Pinpoint the cell where the given text exists, returning its (x, y) midpoint coordinate. 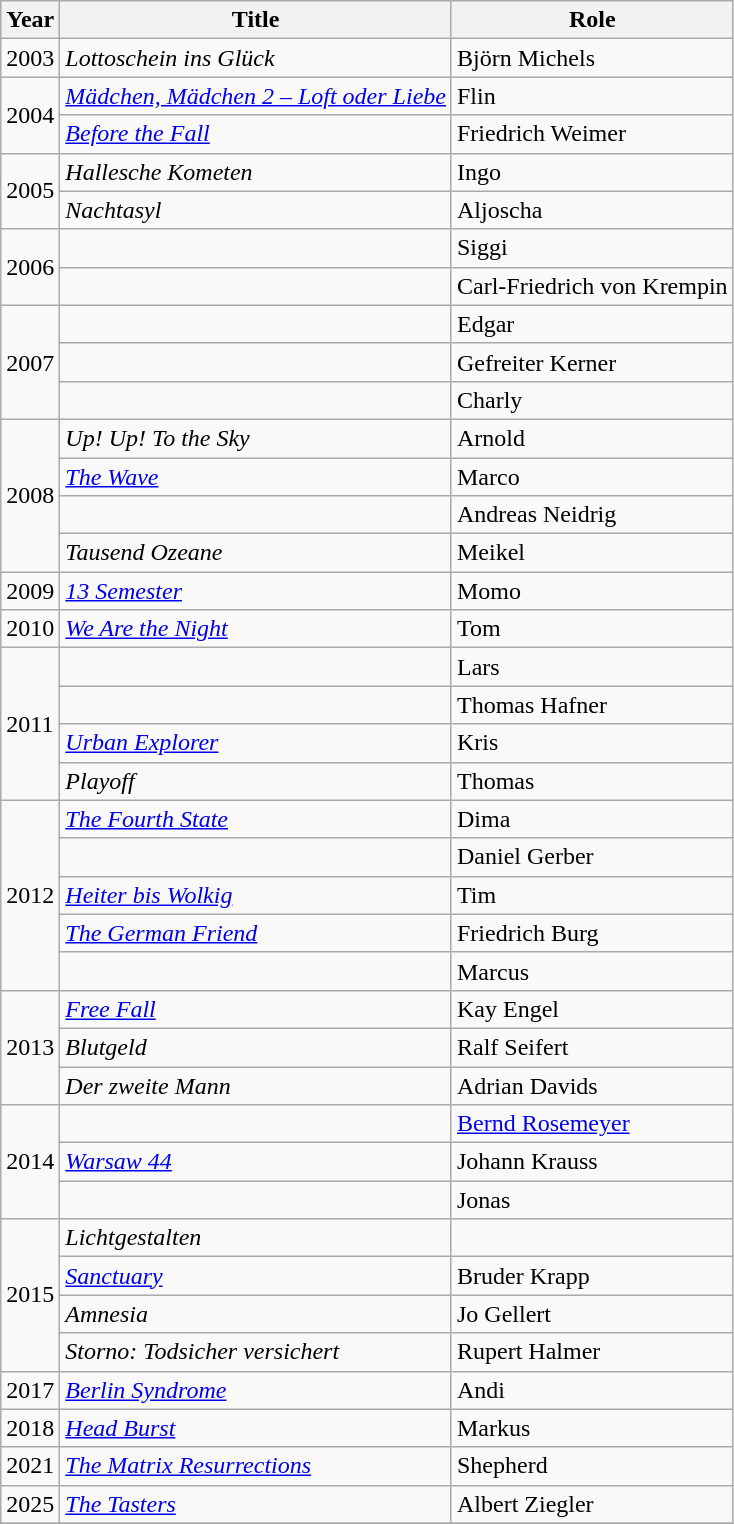
Year (30, 20)
Marcus (592, 971)
Gefreiter Kerner (592, 362)
2010 (30, 629)
2015 (30, 1295)
Marco (592, 477)
2009 (30, 591)
Thomas Hafner (592, 705)
Markus (592, 1428)
2014 (30, 1162)
Dima (592, 819)
Bernd Rosemeyer (592, 1124)
Ralf Seifert (592, 1047)
Rupert Halmer (592, 1352)
The Wave (256, 477)
Friedrich Weimer (592, 134)
Daniel Gerber (592, 857)
2004 (30, 115)
The Fourth State (256, 819)
Lottoschein ins Glück (256, 58)
Der zweite Mann (256, 1085)
Before the Fall (256, 134)
Shepherd (592, 1466)
Adrian Davids (592, 1085)
2025 (30, 1504)
2008 (30, 495)
Siggi (592, 248)
The Tasters (256, 1504)
Mädchen, Mädchen 2 – Loft oder Liebe (256, 96)
Storno: Todsicher versichert (256, 1352)
Free Fall (256, 1009)
Lars (592, 667)
Sanctuary (256, 1276)
Flin (592, 96)
Meikel (592, 553)
Ingo (592, 172)
Charly (592, 400)
2018 (30, 1428)
Amnesia (256, 1314)
2013 (30, 1047)
Bruder Krapp (592, 1276)
Johann Krauss (592, 1162)
2012 (30, 895)
Head Burst (256, 1428)
Andi (592, 1390)
The Matrix Resurrections (256, 1466)
2003 (30, 58)
Tausend Ozeane (256, 553)
Heiter bis Wolkig (256, 895)
Tim (592, 895)
Title (256, 20)
Aljoscha (592, 210)
Blutgeld (256, 1047)
Edgar (592, 324)
Albert Ziegler (592, 1504)
Momo (592, 591)
Tom (592, 629)
Andreas Neidrig (592, 515)
2007 (30, 362)
Arnold (592, 438)
Warsaw 44 (256, 1162)
Berlin Syndrome (256, 1390)
Thomas (592, 781)
Jonas (592, 1200)
Playoff (256, 781)
Carl-Friedrich von Krempin (592, 286)
Friedrich Burg (592, 933)
2021 (30, 1466)
Urban Explorer (256, 743)
2011 (30, 724)
Kay Engel (592, 1009)
Lichtgestalten (256, 1238)
2017 (30, 1390)
2006 (30, 267)
Kris (592, 743)
Björn Michels (592, 58)
Hallesche Kometen (256, 172)
The German Friend (256, 933)
Role (592, 20)
Up! Up! To the Sky (256, 438)
We Are the Night (256, 629)
Jo Gellert (592, 1314)
13 Semester (256, 591)
Nachtasyl (256, 210)
2005 (30, 191)
